From the cell containing the given text, extract its center point as (x, y) coordinate. 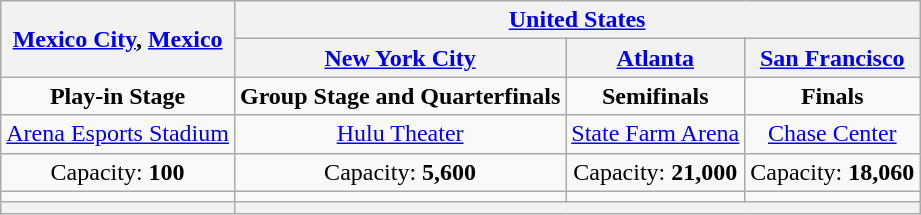
Capacity: 18,060 (832, 172)
Capacity: 5,600 (400, 172)
New York City (400, 58)
United States (576, 20)
Mexico City, Mexico (118, 39)
Group Stage and Quarterfinals (400, 96)
Hulu Theater (400, 134)
Capacity: 21,000 (656, 172)
Arena Esports Stadium (118, 134)
State Farm Arena (656, 134)
Capacity: 100 (118, 172)
Semifinals (656, 96)
Play-in Stage (118, 96)
Chase Center (832, 134)
Atlanta (656, 58)
Finals (832, 96)
San Francisco (832, 58)
